Search for the cell housing the specified text and yield its [X, Y] center coordinate. 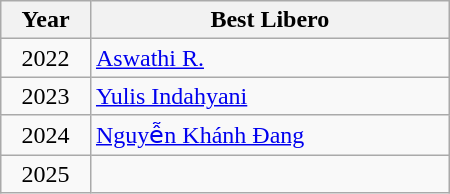
Yulis Indahyani [270, 96]
2025 [46, 173]
Aswathi R. [270, 58]
Best Libero [270, 20]
2022 [46, 58]
Year [46, 20]
Nguyễn Khánh Đang [270, 135]
2024 [46, 135]
2023 [46, 96]
